Pinpoint the cell where the given text exists, returning its [X, Y] midpoint coordinate. 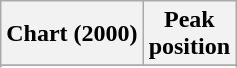
Peakposition [189, 34]
Chart (2000) [72, 34]
